Scan for the cell matching the given text and deliver its (X, Y) coordinate at center. 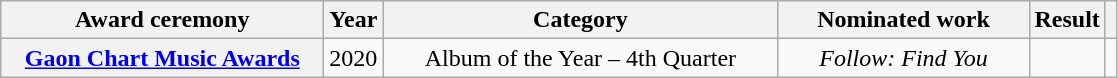
Result (1067, 20)
2020 (354, 58)
Album of the Year – 4th Quarter (580, 58)
Nominated work (904, 20)
Year (354, 20)
Award ceremony (162, 20)
Gaon Chart Music Awards (162, 58)
Follow: Find You (904, 58)
Category (580, 20)
